Extract the [x, y] coordinate from the center of the cell holding the provided text.  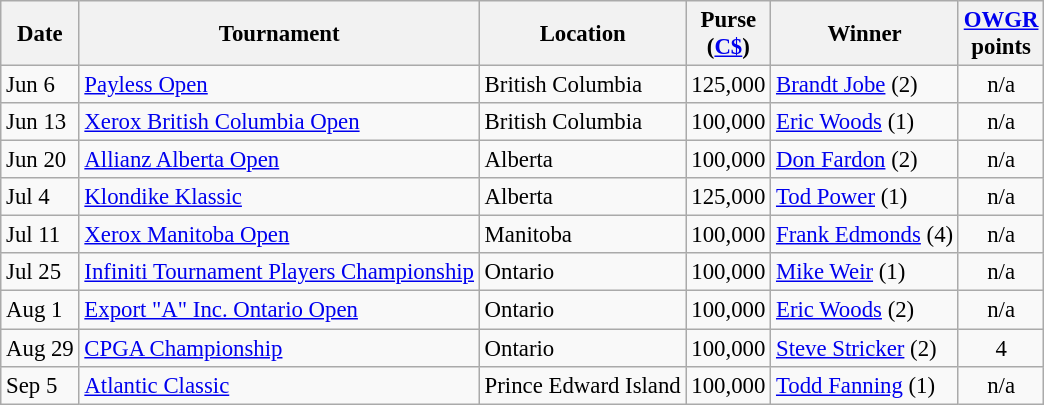
Xerox British Columbia Open [279, 122]
Don Fardon (2) [865, 160]
Eric Woods (2) [865, 310]
Purse(C$) [728, 34]
Brandt Jobe (2) [865, 85]
OWGRpoints [1000, 34]
Manitoba [582, 235]
Frank Edmonds (4) [865, 235]
Payless Open [279, 85]
Tournament [279, 34]
Prince Edward Island [582, 385]
Aug 29 [40, 348]
CPGA Championship [279, 348]
4 [1000, 348]
Location [582, 34]
Infiniti Tournament Players Championship [279, 273]
Export "A" Inc. Ontario Open [279, 310]
Klondike Klassic [279, 197]
Mike Weir (1) [865, 273]
Todd Fanning (1) [865, 385]
Jul 11 [40, 235]
Jul 4 [40, 197]
Eric Woods (1) [865, 122]
Sep 5 [40, 385]
Jun 13 [40, 122]
Jul 25 [40, 273]
Winner [865, 34]
Atlantic Classic [279, 385]
Allianz Alberta Open [279, 160]
Jun 6 [40, 85]
Aug 1 [40, 310]
Steve Stricker (2) [865, 348]
Jun 20 [40, 160]
Tod Power (1) [865, 197]
Xerox Manitoba Open [279, 235]
Date [40, 34]
